From the cell containing the given text, extract its center point as [x, y] coordinate. 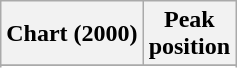
Peakposition [189, 34]
Chart (2000) [72, 34]
